Determine the (x, y) coordinate at the center of the cell enclosing the given text.  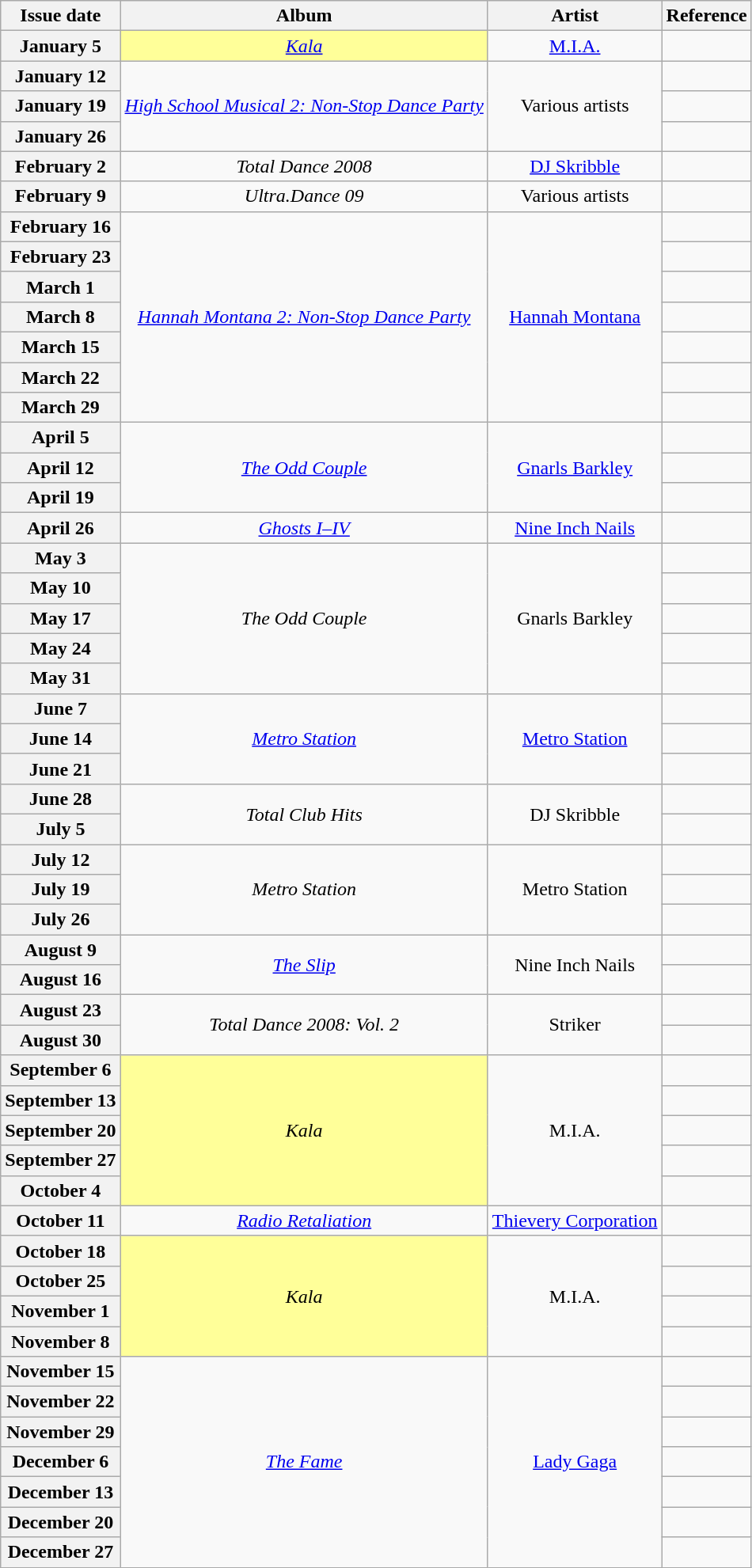
February 16 (60, 226)
July 19 (60, 890)
August 16 (60, 980)
January 26 (60, 136)
May 10 (60, 588)
Total Club Hits (304, 814)
Radio Retaliation (304, 1221)
Issue date (60, 16)
June 28 (60, 799)
June 14 (60, 738)
November 8 (60, 1342)
Ghosts I–IV (304, 528)
March 8 (60, 317)
The Fame (304, 1462)
December 6 (60, 1462)
November 1 (60, 1311)
August 30 (60, 1040)
November 22 (60, 1402)
Striker (575, 1025)
January 5 (60, 46)
December 13 (60, 1492)
Thievery Corporation (575, 1221)
June 21 (60, 769)
Lady Gaga (575, 1462)
May 17 (60, 618)
February 9 (60, 196)
September 6 (60, 1070)
May 24 (60, 648)
Artist (575, 16)
March 22 (60, 378)
July 26 (60, 920)
The Slip (304, 965)
April 5 (60, 438)
June 7 (60, 708)
August 9 (60, 950)
October 11 (60, 1221)
Total Dance 2008 (304, 166)
Reference (706, 16)
April 12 (60, 468)
December 27 (60, 1552)
Hannah Montana (575, 317)
September 20 (60, 1130)
March 15 (60, 347)
September 13 (60, 1100)
July 12 (60, 859)
September 27 (60, 1160)
October 4 (60, 1190)
Hannah Montana 2: Non-Stop Dance Party (304, 317)
May 3 (60, 558)
July 5 (60, 829)
May 31 (60, 678)
November 29 (60, 1432)
April 26 (60, 528)
February 23 (60, 256)
December 20 (60, 1522)
October 25 (60, 1281)
April 19 (60, 498)
Album (304, 16)
February 2 (60, 166)
Ultra.Dance 09 (304, 196)
High School Musical 2: Non-Stop Dance Party (304, 106)
March 29 (60, 408)
March 1 (60, 287)
January 12 (60, 76)
Total Dance 2008: Vol. 2 (304, 1025)
January 19 (60, 106)
October 18 (60, 1251)
November 15 (60, 1372)
August 23 (60, 1010)
